Pinpoint the cell where the given text exists, returning its [X, Y] midpoint coordinate. 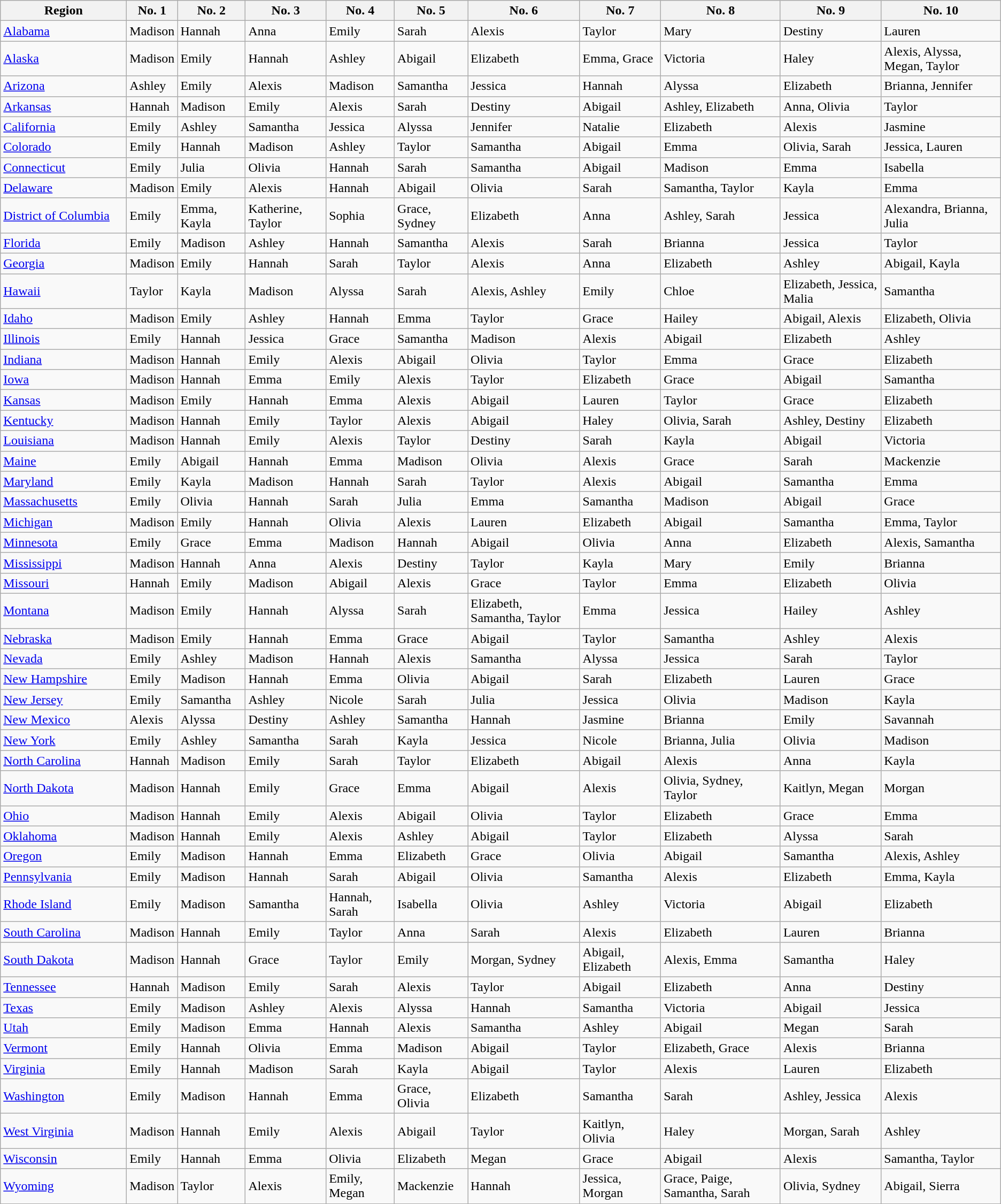
Morgan [941, 788]
Sophia [360, 215]
Alaska [64, 59]
Abigail, Sierra [941, 1186]
No. 9 [830, 11]
Jessica, Morgan [620, 1186]
Oklahoma [64, 836]
California [64, 127]
Florida [64, 243]
Nevada [64, 659]
Olivia, Sydney [830, 1186]
Delaware [64, 188]
Alabama [64, 31]
Ashley, Destiny [830, 420]
Ashley, Sarah [721, 215]
Wisconsin [64, 1159]
Alexis, Alyssa, Megan, Taylor [941, 59]
Georgia [64, 263]
No. 7 [620, 11]
Colorado [64, 147]
New Hampshire [64, 679]
Arizona [64, 86]
Illinois [64, 339]
Texas [64, 1007]
District of Columbia [64, 215]
Abigail, Alexis [830, 319]
Hawaii [64, 291]
Region [64, 11]
Jennifer [524, 127]
Idaho [64, 319]
Kaitlyn, Olivia [620, 1131]
Pennsylvania [64, 877]
Virginia [64, 1069]
New York [64, 740]
South Dakota [64, 960]
Minnesota [64, 542]
Nebraska [64, 638]
Maryland [64, 481]
New Mexico [64, 720]
Alexis, Emma [721, 960]
Emma, Taylor [941, 522]
Katherine, Taylor [286, 215]
North Carolina [64, 761]
Arkansas [64, 106]
Morgan, Sarah [830, 1131]
Oregon [64, 856]
Anna, Olivia [830, 106]
No. 6 [524, 11]
South Carolina [64, 932]
Grace, Sydney [431, 215]
No. 8 [721, 11]
Iowa [64, 380]
No. 5 [431, 11]
North Dakota [64, 788]
Missouri [64, 583]
Wyoming [64, 1186]
Maine [64, 461]
No. 2 [212, 11]
No. 3 [286, 11]
No. 4 [360, 11]
Olivia, Sydney, Taylor [721, 788]
Indiana [64, 359]
Emma, Grace [620, 59]
Utah [64, 1028]
Grace, Paige, Samantha, Sarah [721, 1186]
Abigail, Kayla [941, 263]
Elizabeth, Samantha, Taylor [524, 611]
West Virginia [64, 1131]
Chloe [721, 291]
Rhode Island [64, 904]
New Jersey [64, 700]
Hannah, Sarah [360, 904]
Ashley, Elizabeth [721, 106]
Elizabeth, Olivia [941, 319]
Alexandra, Brianna, Julia [941, 215]
Elizabeth, Jessica, Malia [830, 291]
Kentucky [64, 420]
Mississippi [64, 563]
Washington [64, 1096]
Abigail, Elizabeth [620, 960]
Brianna, Julia [721, 740]
No. 10 [941, 11]
Natalie [620, 127]
Kaitlyn, Megan [830, 788]
Vermont [64, 1048]
Michigan [64, 522]
Alexis, Samantha [941, 542]
Ashley, Jessica [830, 1096]
Morgan, Sydney [524, 960]
Elizabeth, Grace [721, 1048]
Emily, Megan [360, 1186]
Montana [64, 611]
Connecticut [64, 167]
Ohio [64, 816]
Brianna, Jennifer [941, 86]
Louisiana [64, 441]
Tennessee [64, 987]
Savannah [941, 720]
Jessica, Lauren [941, 147]
No. 1 [152, 11]
Massachusetts [64, 502]
Grace, Olivia [431, 1096]
Kansas [64, 400]
